Provide the [X, Y] coordinate of the cell's center where the given text is located.  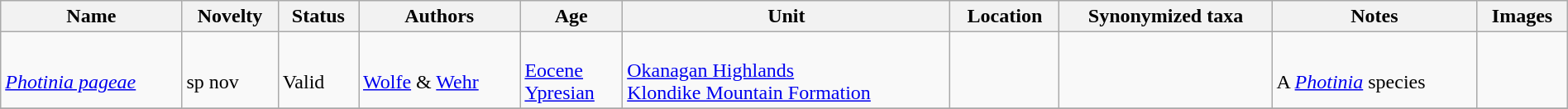
Synonymized taxa [1166, 17]
Unit [786, 17]
Status [318, 17]
Name [91, 17]
Novelty [230, 17]
Location [1005, 17]
Age [571, 17]
Authors [440, 17]
Notes [1374, 17]
Okanagan HighlandsKlondike Mountain Formation [786, 70]
EoceneYpresian [571, 70]
Photinia pageae [91, 70]
A Photinia species [1374, 70]
sp nov [230, 70]
Wolfe & Wehr [440, 70]
Valid [318, 70]
Images [1523, 17]
